For the text-containing cell, return its midpoint in (X, Y) coordinate format. 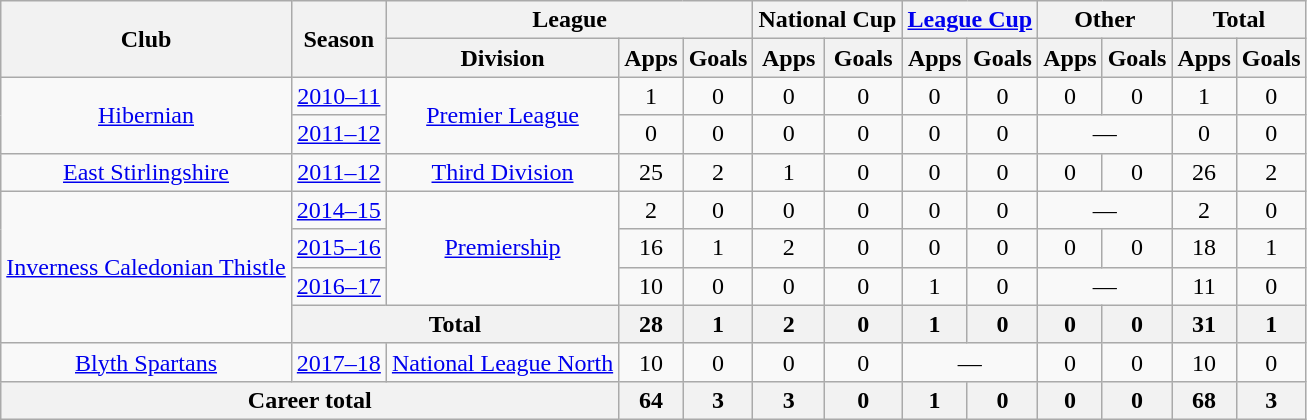
National League North (502, 362)
East Stirlingshire (146, 172)
Premiership (502, 248)
Third Division (502, 172)
68 (1204, 400)
League (569, 20)
2016–17 (338, 286)
Division (502, 58)
2010–11 (338, 96)
League Cup (970, 20)
28 (651, 324)
Premier League (502, 115)
25 (651, 172)
Career total (310, 400)
26 (1204, 172)
2015–16 (338, 248)
16 (651, 248)
Season (338, 39)
Club (146, 39)
18 (1204, 248)
Blyth Spartans (146, 362)
2014–15 (338, 210)
Hibernian (146, 115)
11 (1204, 286)
National Cup (828, 20)
Other (1105, 20)
Inverness Caledonian Thistle (146, 267)
2017–18 (338, 362)
64 (651, 400)
31 (1204, 324)
